Scan for the cell matching the given text and deliver its (x, y) coordinate at center. 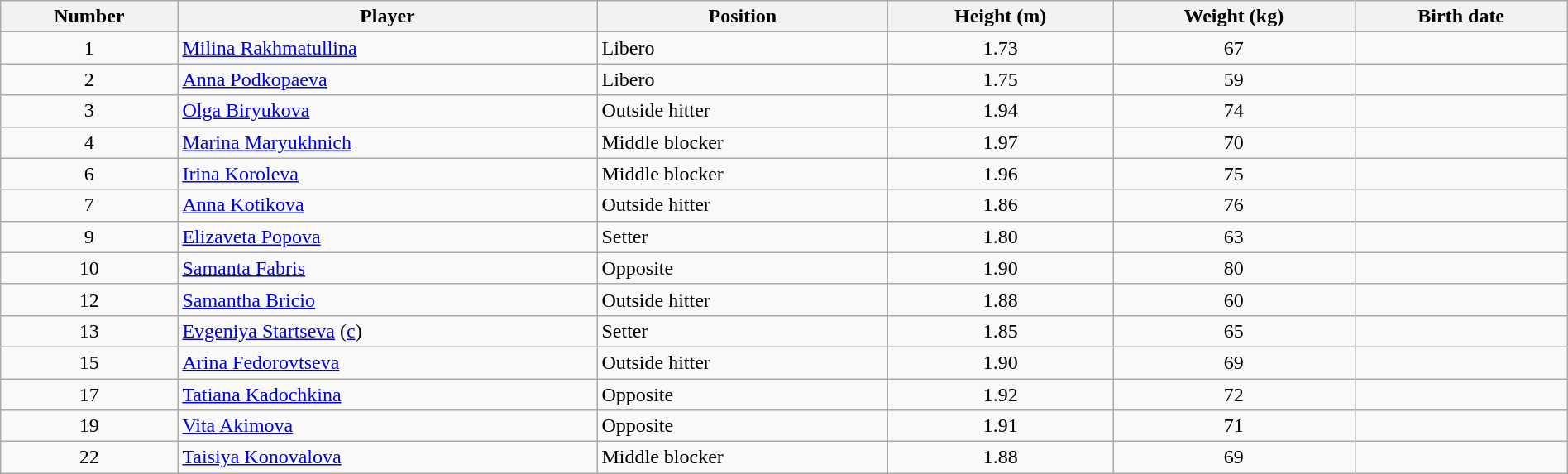
75 (1234, 174)
1.91 (1001, 426)
1.75 (1001, 79)
1.85 (1001, 331)
Taisiya Konovalova (387, 457)
1.96 (1001, 174)
1.97 (1001, 142)
Samanta Fabris (387, 268)
76 (1234, 205)
Milina Rakhmatullina (387, 48)
80 (1234, 268)
63 (1234, 237)
9 (89, 237)
15 (89, 362)
7 (89, 205)
10 (89, 268)
1.92 (1001, 395)
71 (1234, 426)
Anna Kotikova (387, 205)
74 (1234, 111)
Number (89, 17)
Vita Akimova (387, 426)
Position (743, 17)
1.80 (1001, 237)
70 (1234, 142)
1.94 (1001, 111)
Weight (kg) (1234, 17)
4 (89, 142)
Elizaveta Popova (387, 237)
17 (89, 395)
Birth date (1460, 17)
60 (1234, 299)
22 (89, 457)
13 (89, 331)
Irina Koroleva (387, 174)
72 (1234, 395)
Evgeniya Startseva (c) (387, 331)
3 (89, 111)
Tatiana Kadochkina (387, 395)
59 (1234, 79)
19 (89, 426)
67 (1234, 48)
Marina Maryukhnich (387, 142)
Samantha Bricio (387, 299)
12 (89, 299)
Height (m) (1001, 17)
Olga Biryukova (387, 111)
Arina Fedorovtseva (387, 362)
2 (89, 79)
1.73 (1001, 48)
65 (1234, 331)
1 (89, 48)
6 (89, 174)
Player (387, 17)
1.86 (1001, 205)
Anna Podkopaeva (387, 79)
